Detect which cell encompasses the target text, then output its (X, Y) center coordinate. 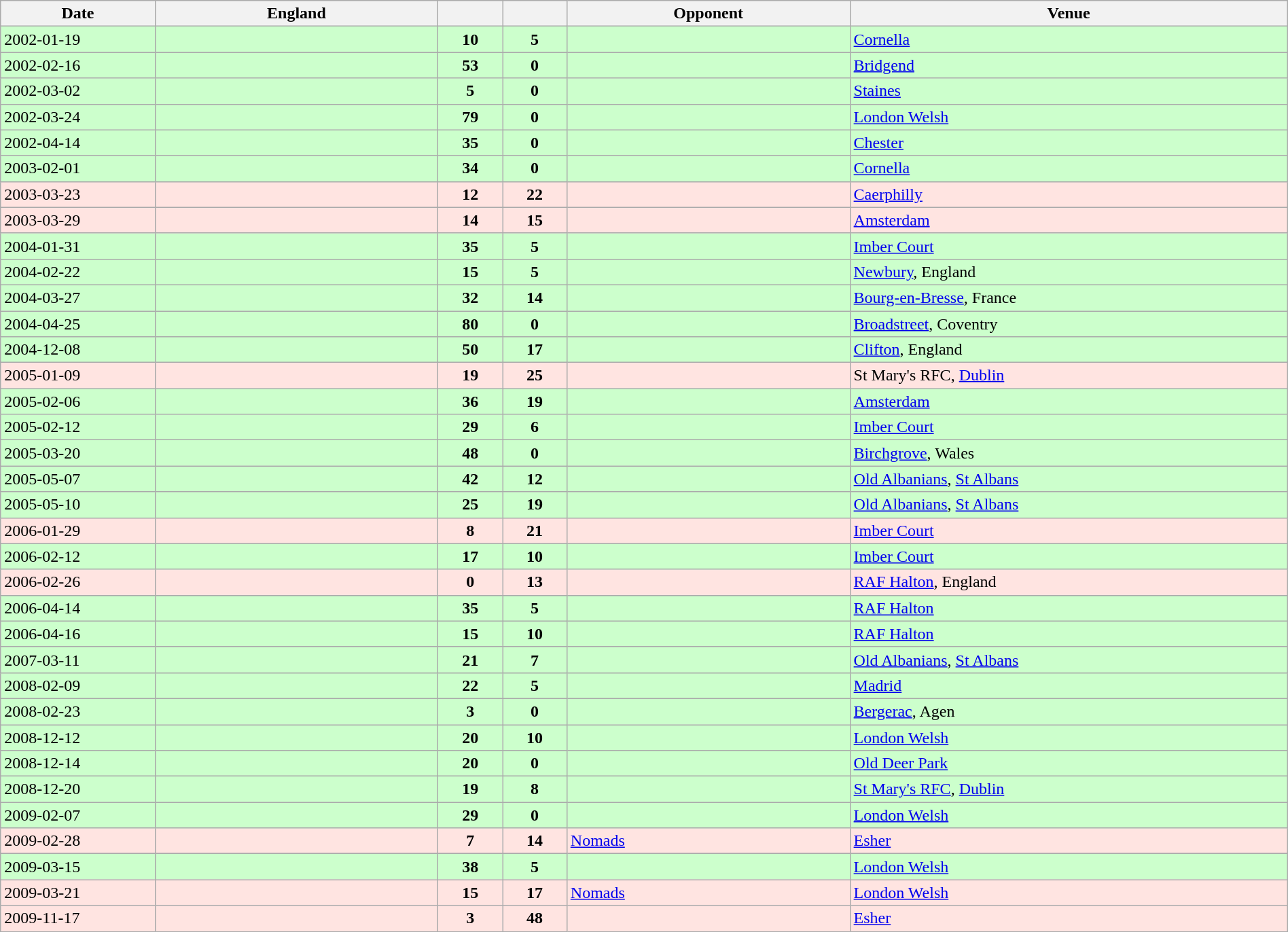
2008-12-20 (77, 789)
2003-03-29 (77, 220)
2002-03-02 (77, 91)
Caerphilly (1069, 194)
36 (470, 401)
50 (470, 350)
2004-02-22 (77, 272)
2009-11-17 (77, 918)
2005-01-09 (77, 376)
Newbury, England (1069, 272)
2004-01-31 (77, 246)
2005-05-10 (77, 505)
Chester (1069, 143)
Broadstreet, Coventry (1069, 324)
Venue (1069, 14)
2002-03-24 (77, 117)
2009-02-07 (77, 815)
England (296, 14)
2007-03-11 (77, 660)
2002-01-19 (77, 39)
2002-04-14 (77, 143)
2006-04-14 (77, 608)
Date (77, 14)
2009-03-15 (77, 867)
Opponent (708, 14)
2008-12-12 (77, 737)
2005-05-07 (77, 479)
6 (535, 427)
2006-04-16 (77, 634)
2008-12-14 (77, 764)
Old Deer Park (1069, 764)
2005-02-12 (77, 427)
13 (535, 582)
2004-04-25 (77, 324)
34 (470, 168)
Bridgend (1069, 65)
RAF Halton, England (1069, 582)
2008-02-09 (77, 685)
2006-01-29 (77, 531)
Madrid (1069, 685)
Clifton, England (1069, 350)
53 (470, 65)
2002-02-16 (77, 65)
2005-02-06 (77, 401)
42 (470, 479)
2008-02-23 (77, 711)
2005-03-20 (77, 453)
2009-02-28 (77, 841)
2003-02-01 (77, 168)
32 (470, 298)
80 (470, 324)
2006-02-12 (77, 556)
2004-03-27 (77, 298)
2004-12-08 (77, 350)
Staines (1069, 91)
79 (470, 117)
Bergerac, Agen (1069, 711)
38 (470, 867)
Bourg-en-Bresse, France (1069, 298)
2003-03-23 (77, 194)
2009-03-21 (77, 893)
2006-02-26 (77, 582)
Birchgrove, Wales (1069, 453)
